For the text-containing cell, return its midpoint in [x, y] coordinate format. 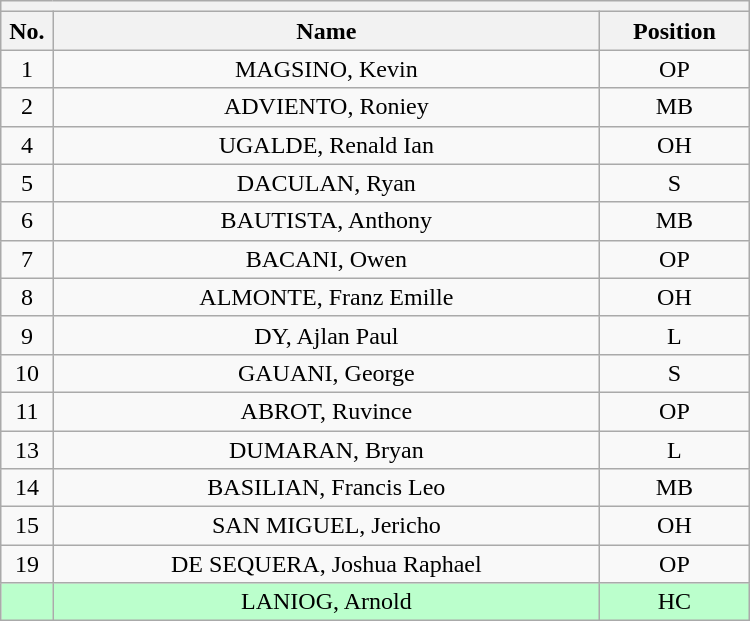
SAN MIGUEL, Jericho [326, 526]
Position [675, 31]
9 [27, 335]
ALMONTE, Franz Emille [326, 297]
UGALDE, Renald Ian [326, 145]
DY, Ajlan Paul [326, 335]
BASILIAN, Francis Leo [326, 488]
6 [27, 221]
MAGSINO, Kevin [326, 69]
BACANI, Owen [326, 259]
1 [27, 69]
4 [27, 145]
13 [27, 449]
ABROT, Ruvince [326, 411]
Name [326, 31]
2 [27, 107]
GAUANI, George [326, 373]
ADVIENTO, Roniey [326, 107]
DACULAN, Ryan [326, 183]
HC [675, 602]
DUMARAN, Bryan [326, 449]
15 [27, 526]
7 [27, 259]
8 [27, 297]
11 [27, 411]
10 [27, 373]
14 [27, 488]
No. [27, 31]
BAUTISTA, Anthony [326, 221]
LANIOG, Arnold [326, 602]
19 [27, 564]
DE SEQUERA, Joshua Raphael [326, 564]
5 [27, 183]
